Determine the (x, y) coordinate at the center of the cell enclosing the given text.  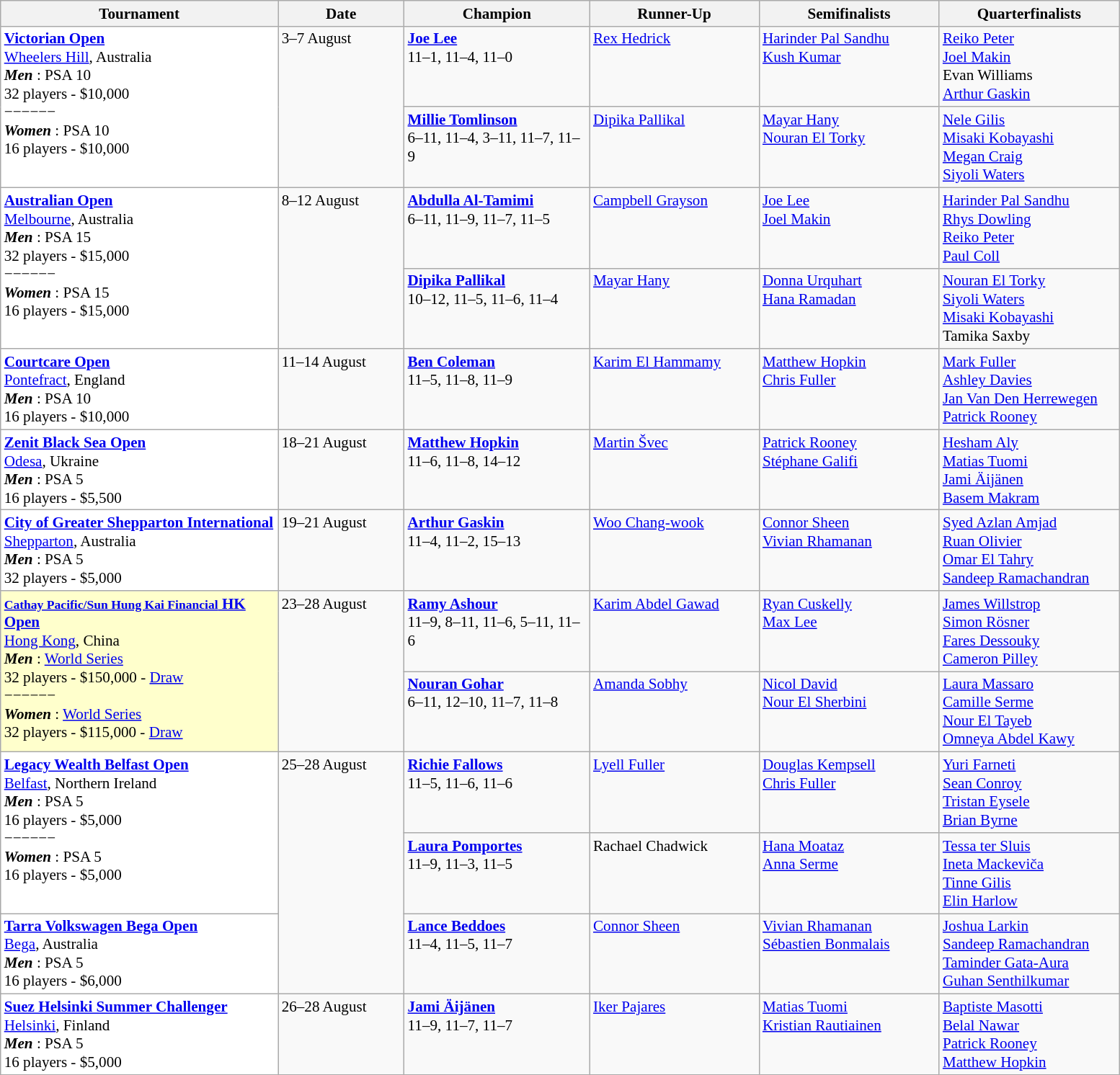
25–28 August (342, 873)
Connor Sheen (675, 954)
Karim Abdel Gawad (675, 631)
Nouran Gohar6–11, 12–10, 11–7, 11–8 (497, 712)
Zenit Black Sea Open Odesa, Ukraine Men : PSA 516 players - $5,500 (140, 470)
James Willstrop Simon Rösner Fares Dessouky Cameron Pilley (1029, 631)
Patrick Rooney Stéphane Galifi (849, 470)
Tessa ter Sluis Ineta Mackeviča Tinne Gilis Elin Harlow (1029, 873)
Suez Helsinki Summer Challenger Helsinki, Finland Men : PSA 516 players - $5,000 (140, 1035)
Syed Azlan Amjad Ruan Olivier Omar El Tahry Sandeep Ramachandran (1029, 550)
23–28 August (342, 672)
Ben Coleman11–5, 11–8, 11–9 (497, 389)
Joe Lee11–1, 11–4, 11–0 (497, 66)
Joshua Larkin Sandeep Ramachandran Taminder Gata-Aura Guhan Senthilkumar (1029, 954)
Ramy Ashour11–9, 8–11, 11–6, 5–11, 11–6 (497, 631)
City of Greater Shepparton International Shepparton, Australia Men : PSA 532 players - $5,000 (140, 550)
Douglas Kempsell Chris Fuller (849, 793)
Date (342, 13)
Iker Pajares (675, 1035)
Lance Beddoes11–4, 11–5, 11–7 (497, 954)
Amanda Sobhy (675, 712)
Mark Fuller Ashley Davies Jan Van Den Herrewegen Patrick Rooney (1029, 389)
Harinder Pal Sandhu Kush Kumar (849, 66)
Hana Moataz Anna Serme (849, 873)
Donna Urquhart Hana Ramadan (849, 308)
Karim El Hammamy (675, 389)
Millie Tomlinson6–11, 11–4, 3–11, 11–7, 11–9 (497, 147)
Rex Hedrick (675, 66)
Ryan Cuskelly Max Lee (849, 631)
Nicol David Nour El Sherbini (849, 712)
Connor Sheen Vivian Rhamanan (849, 550)
Woo Chang-wook (675, 550)
18–21 August (342, 470)
Joe Lee Joel Makin (849, 228)
Rachael Chadwick (675, 873)
Legacy Wealth Belfast Open Belfast, Northern Ireland Men : PSA 516 players - $5,000−−−−−− Women : PSA 516 players - $5,000 (140, 833)
Australian Open Melbourne, Australia Men : PSA 1532 players - $15,000−−−−−− Women : PSA 1516 players - $15,000 (140, 268)
Runner-Up (675, 13)
Laura Massaro Camille Serme Nour El Tayeb Omneya Abdel Kawy (1029, 712)
Nouran El Torky Siyoli Waters Misaki Kobayashi Tamika Saxby (1029, 308)
Courtcare Open Pontefract, England Men : PSA 1016 players - $10,000 (140, 389)
Jami Äijänen11–9, 11–7, 11–7 (497, 1035)
Campbell Grayson (675, 228)
Champion (497, 13)
Dipika Pallikal10–12, 11–5, 11–6, 11–4 (497, 308)
Reiko Peter Joel Makin Evan Williams Arthur Gaskin (1029, 66)
Laura Pomportes11–9, 11–3, 11–5 (497, 873)
Baptiste Masotti Belal Nawar Patrick Rooney Matthew Hopkin (1029, 1035)
Matias Tuomi Kristian Rautiainen (849, 1035)
Abdulla Al-Tamimi6–11, 11–9, 11–7, 11–5 (497, 228)
8–12 August (342, 268)
Arthur Gaskin11–4, 11–2, 15–13 (497, 550)
Richie Fallows11–5, 11–6, 11–6 (497, 793)
11–14 August (342, 389)
Lyell Fuller (675, 793)
Quarterfinalists (1029, 13)
Matthew Hopkin11–6, 11–8, 14–12 (497, 470)
Vivian Rhamanan Sébastien Bonmalais (849, 954)
Martin Švec (675, 470)
Tarra Volkswagen Bega Open Bega, Australia Men : PSA 516 players - $6,000 (140, 954)
Hesham Aly Matias Tuomi Jami Äijänen Basem Makram (1029, 470)
Victorian Open Wheelers Hill, Australia Men : PSA 1032 players - $10,000−−−−−− Women : PSA 1016 players - $10,000 (140, 107)
Mayar Hany Nouran El Torky (849, 147)
Matthew Hopkin Chris Fuller (849, 389)
Nele Gilis Misaki Kobayashi Megan Craig Siyoli Waters (1029, 147)
26–28 August (342, 1035)
3–7 August (342, 107)
Semifinalists (849, 13)
19–21 August (342, 550)
Yuri Farneti Sean Conroy Tristan Eysele Brian Byrne (1029, 793)
Tournament (140, 13)
Harinder Pal Sandhu Rhys Dowling Reiko Peter Paul Coll (1029, 228)
Dipika Pallikal (675, 147)
Mayar Hany (675, 308)
